Search for the cell housing the specified text and yield its [x, y] center coordinate. 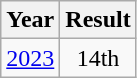
Result [98, 20]
2023 [30, 58]
Year [30, 20]
14th [98, 58]
